Capture the cell that displays the provided text and extract its (X, Y) central coordinate. 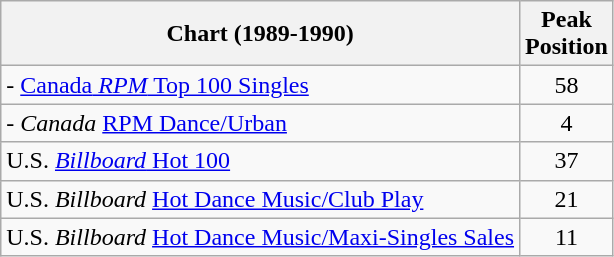
58 (567, 85)
PeakPosition (567, 34)
- Canada RPM Dance/Urban (260, 123)
37 (567, 161)
U.S. Billboard Hot 100 (260, 161)
U.S. Billboard Hot Dance Music/Maxi-Singles Sales (260, 237)
4 (567, 123)
21 (567, 199)
Chart (1989-1990) (260, 34)
11 (567, 237)
U.S. Billboard Hot Dance Music/Club Play (260, 199)
- Canada RPM Top 100 Singles (260, 85)
